Determine the (X, Y) coordinate at the center of the cell enclosing the given text.  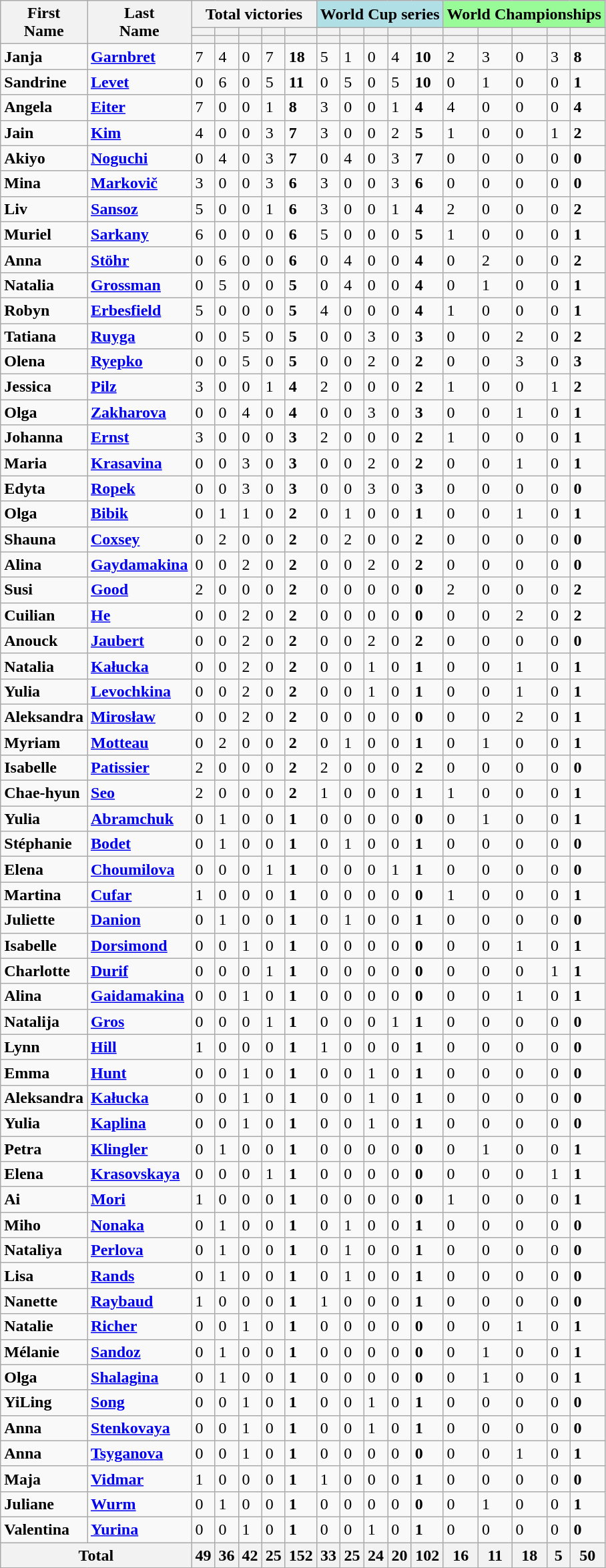
Ai (44, 1200)
Song (139, 1403)
Akiyo (44, 158)
Levet (139, 82)
Robyn (44, 310)
Patissier (139, 768)
Gros (139, 1022)
Natalija (44, 1022)
Maja (44, 1479)
Stöhr (139, 260)
Nataliya (44, 1250)
Janja (44, 57)
LastName (139, 23)
152 (300, 1555)
Abramchuk (139, 819)
50 (587, 1555)
Wurm (139, 1504)
Ernst (139, 438)
Sandrine (44, 82)
Sarkany (139, 234)
Charlotte (44, 971)
Eiter (139, 107)
Kaplina (139, 1123)
YiLing (44, 1403)
Choumilova (139, 869)
Good (139, 590)
Grossman (139, 285)
Cufar (139, 895)
Juliane (44, 1504)
Hill (139, 1047)
Mélanie (44, 1352)
Natalie (44, 1326)
Raybaud (139, 1301)
Jaubert (139, 641)
Markovič (139, 183)
Seo (139, 793)
Miho (44, 1225)
Perlova (139, 1250)
Jessica (44, 387)
FirstName (44, 23)
20 (400, 1555)
He (139, 615)
World Cup series (380, 15)
Mina (44, 183)
Krasovskaya (139, 1174)
Lisa (44, 1276)
Ryepko (139, 362)
Gaydamakina (139, 564)
Nanette (44, 1301)
Sansoz (139, 209)
Gaidamakina (139, 996)
Erbesfield (139, 310)
36 (227, 1555)
Tsyganova (139, 1453)
Jain (44, 133)
24 (376, 1555)
Hunt (139, 1072)
Juliette (44, 920)
49 (203, 1555)
Danion (139, 920)
Emma (44, 1072)
16 (461, 1555)
Olena (44, 362)
Kim (139, 133)
Sandoz (139, 1352)
42 (250, 1555)
33 (328, 1555)
Anouck (44, 641)
Zakharova (139, 412)
Vidmar (139, 1479)
Lynn (44, 1047)
Klingler (139, 1148)
Total (96, 1555)
Rands (139, 1276)
Motteau (139, 743)
Martina (44, 895)
Pilz (139, 387)
Angela (44, 107)
Ropek (139, 488)
Myriam (44, 743)
Ruyga (139, 336)
Stéphanie (44, 844)
Petra (44, 1148)
Yurina (139, 1529)
Maria (44, 463)
Nonaka (139, 1225)
Liv (44, 209)
Coxsey (139, 539)
Shauna (44, 539)
Bodet (139, 844)
Mori (139, 1200)
Garnbret (139, 57)
Susi (44, 590)
Richer (139, 1326)
Total victories (254, 15)
Muriel (44, 234)
Shalagina (139, 1377)
Chae-hyun (44, 793)
Noguchi (139, 158)
Edyta (44, 488)
Cuilian (44, 615)
Valentina (44, 1529)
Stenkovaya (139, 1428)
Tatiana (44, 336)
102 (427, 1555)
Johanna (44, 438)
Krasavina (139, 463)
Mirosław (139, 717)
Durif (139, 971)
Dorsimond (139, 945)
Levochkina (139, 691)
Bibik (139, 514)
World Championships (524, 15)
